Detect which cell encompasses the target text, then output its [x, y] center coordinate. 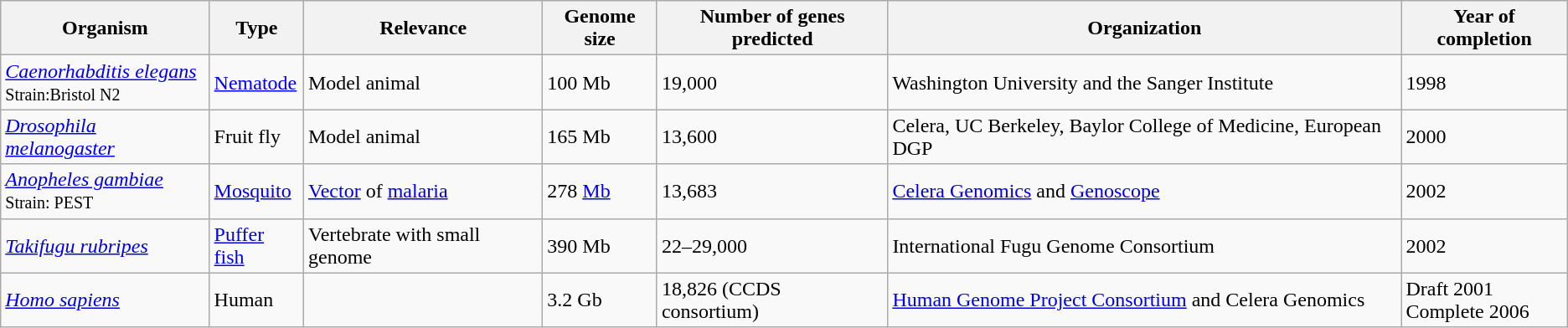
International Fugu Genome Consortium [1144, 246]
Homo sapiens [106, 300]
165 Mb [600, 137]
Drosophila melanogaster [106, 137]
Human [256, 300]
19,000 [772, 82]
390 Mb [600, 246]
Year of completion [1484, 28]
Celera Genomics and Genoscope [1144, 191]
Mosquito [256, 191]
Organization [1144, 28]
Relevance [422, 28]
Number of genes predicted [772, 28]
1998 [1484, 82]
Human Genome Project Consortium and Celera Genomics [1144, 300]
100 Mb [600, 82]
Vector of malaria [422, 191]
Caenorhabditis elegansStrain:Bristol N2 [106, 82]
Type [256, 28]
Celera, UC Berkeley, Baylor College of Medicine, European DGP [1144, 137]
Genome size [600, 28]
2000 [1484, 137]
3.2 Gb [600, 300]
Anopheles gambiaeStrain: PEST [106, 191]
22–29,000 [772, 246]
Vertebrate with small genome [422, 246]
Washington University and the Sanger Institute [1144, 82]
18,826 (CCDS consortium) [772, 300]
Puffer fish [256, 246]
Organism [106, 28]
Takifugu rubripes [106, 246]
278 Mb [600, 191]
Fruit fly [256, 137]
Nematode [256, 82]
13,683 [772, 191]
Draft 2001 Complete 2006 [1484, 300]
13,600 [772, 137]
